Locate the cell with the specified text and output its (x, y) center coordinate. 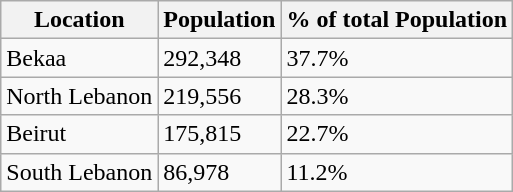
86,978 (220, 172)
Location (80, 20)
South Lebanon (80, 172)
Beirut (80, 134)
% of total Population (397, 20)
219,556 (220, 96)
11.2% (397, 172)
Population (220, 20)
28.3% (397, 96)
22.7% (397, 134)
North Lebanon (80, 96)
Bekaa (80, 58)
292,348 (220, 58)
37.7% (397, 58)
175,815 (220, 134)
